Pinpoint the cell where the given text exists, returning its (x, y) midpoint coordinate. 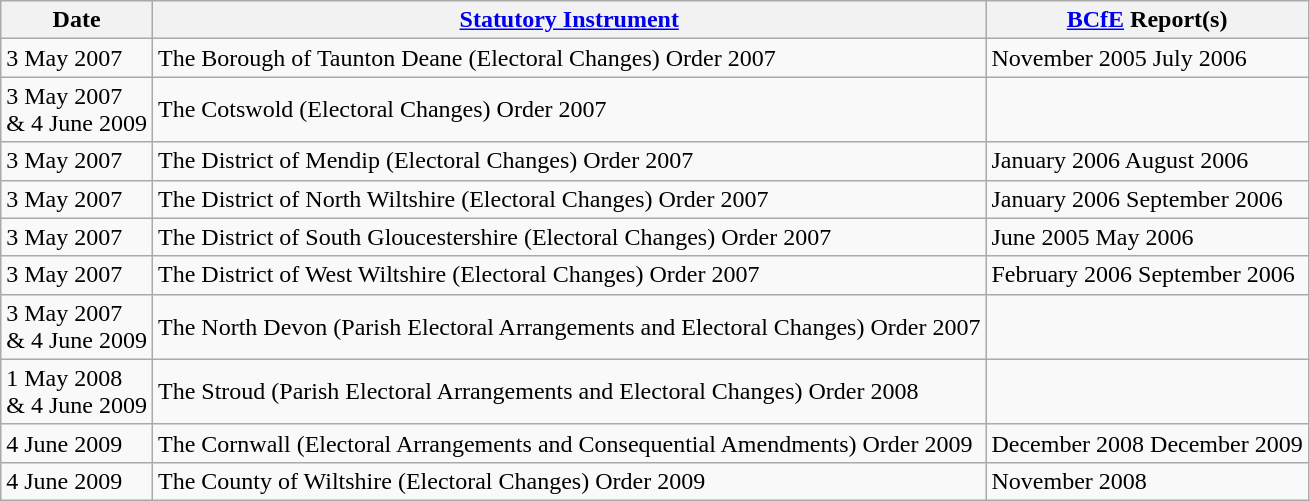
The Stroud (Parish Electoral Arrangements and Electoral Changes) Order 2008 (568, 392)
November 2008 (1147, 481)
The County of Wiltshire (Electoral Changes) Order 2009 (568, 481)
The North Devon (Parish Electoral Arrangements and Electoral Changes) Order 2007 (568, 326)
November 2005 July 2006 (1147, 58)
1 May 2008& 4 June 2009 (77, 392)
The District of Mendip (Electoral Changes) Order 2007 (568, 161)
The Cotswold (Electoral Changes) Order 2007 (568, 110)
February 2006 September 2006 (1147, 275)
BCfE Report(s) (1147, 20)
The District of South Gloucestershire (Electoral Changes) Order 2007 (568, 237)
The District of West Wiltshire (Electoral Changes) Order 2007 (568, 275)
Date (77, 20)
January 2006 September 2006 (1147, 199)
The Borough of Taunton Deane (Electoral Changes) Order 2007 (568, 58)
Statutory Instrument (568, 20)
January 2006 August 2006 (1147, 161)
December 2008 December 2009 (1147, 443)
The District of North Wiltshire (Electoral Changes) Order 2007 (568, 199)
June 2005 May 2006 (1147, 237)
The Cornwall (Electoral Arrangements and Consequential Amendments) Order 2009 (568, 443)
